Return the [x, y] coordinate for the center point of the cell that contains the specified text.  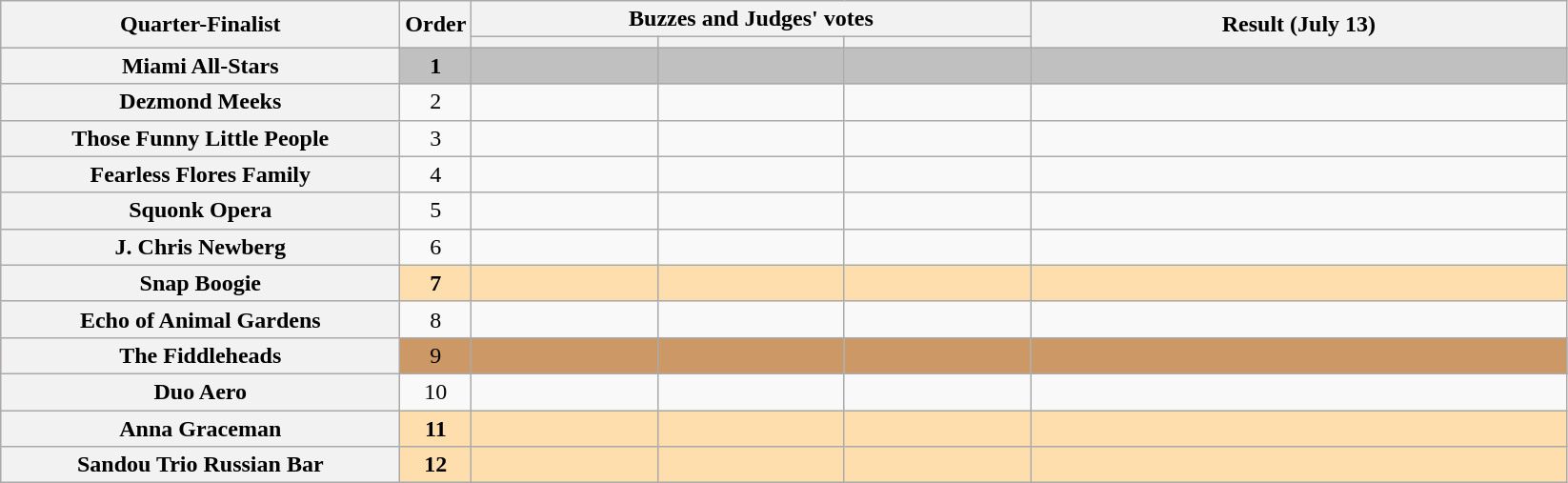
Miami All-Stars [200, 66]
2 [436, 102]
Those Funny Little People [200, 138]
11 [436, 428]
8 [436, 319]
Sandou Trio Russian Bar [200, 465]
The Fiddleheads [200, 355]
9 [436, 355]
5 [436, 211]
Anna Graceman [200, 428]
Snap Boogie [200, 283]
1 [436, 66]
4 [436, 174]
3 [436, 138]
J. Chris Newberg [200, 247]
12 [436, 465]
Buzzes and Judges' votes [751, 19]
7 [436, 283]
Quarter-Finalist [200, 25]
Echo of Animal Gardens [200, 319]
Squonk Opera [200, 211]
Result (July 13) [1299, 25]
10 [436, 392]
Fearless Flores Family [200, 174]
Order [436, 25]
Dezmond Meeks [200, 102]
Duo Aero [200, 392]
6 [436, 247]
